From the cell containing the given text, extract its center point as [X, Y] coordinate. 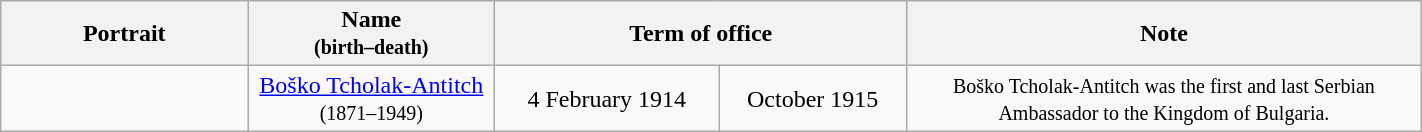
October 1915 [813, 98]
Boško Tcholak-Antitch was the first and last Serbian Ambassador to the Kingdom of Bulgaria. [1164, 98]
Term of office [701, 34]
4 February 1914 [607, 98]
Name(birth–death) [372, 34]
Boško Tcholak-Antitch(1871–1949) [372, 98]
Note [1164, 34]
Portrait [124, 34]
